Search for the cell housing the specified text and yield its [X, Y] center coordinate. 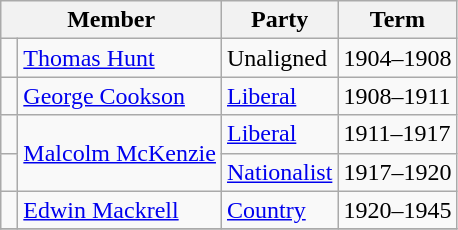
Thomas Hunt [120, 58]
Country [279, 210]
1911–1917 [398, 134]
Nationalist [279, 172]
1904–1908 [398, 58]
1920–1945 [398, 210]
Term [398, 20]
1917–1920 [398, 172]
Member [112, 20]
Edwin Mackrell [120, 210]
Malcolm McKenzie [120, 153]
Unaligned [279, 58]
George Cookson [120, 96]
Party [279, 20]
1908–1911 [398, 96]
